Output the (x, y) coordinate of the center of the cell containing the given text.  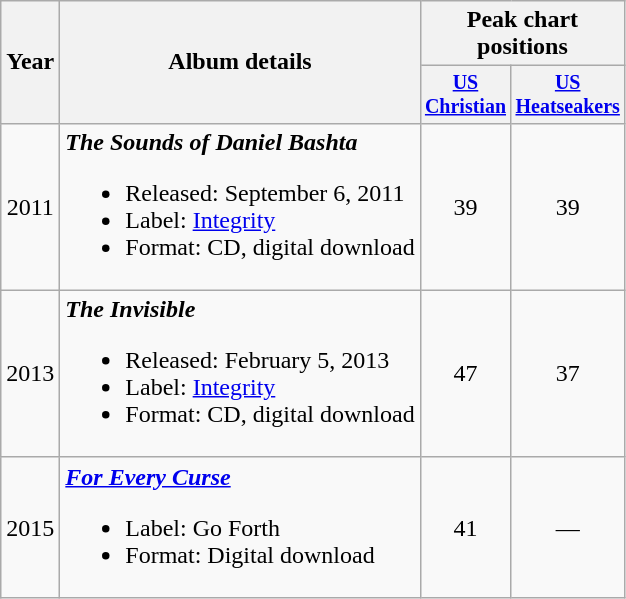
The Sounds of Daniel BashtaReleased: September 6, 2011Label: IntegrityFormat: CD, digital download (240, 206)
For Every CurseLabel: Go ForthFormat: Digital download (240, 527)
USHeatseakers (568, 94)
Peak chart positions (522, 34)
2015 (30, 527)
USChristian (466, 94)
41 (466, 527)
The InvisibleReleased: February 5, 2013Label: IntegrityFormat: CD, digital download (240, 374)
37 (568, 374)
— (568, 527)
2011 (30, 206)
Album details (240, 62)
47 (466, 374)
2013 (30, 374)
Year (30, 62)
